For the text-containing cell, return its midpoint in (X, Y) coordinate format. 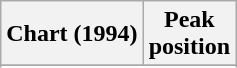
Chart (1994) (72, 34)
Peakposition (189, 34)
